Locate the cell with the specified text and output its (X, Y) center coordinate. 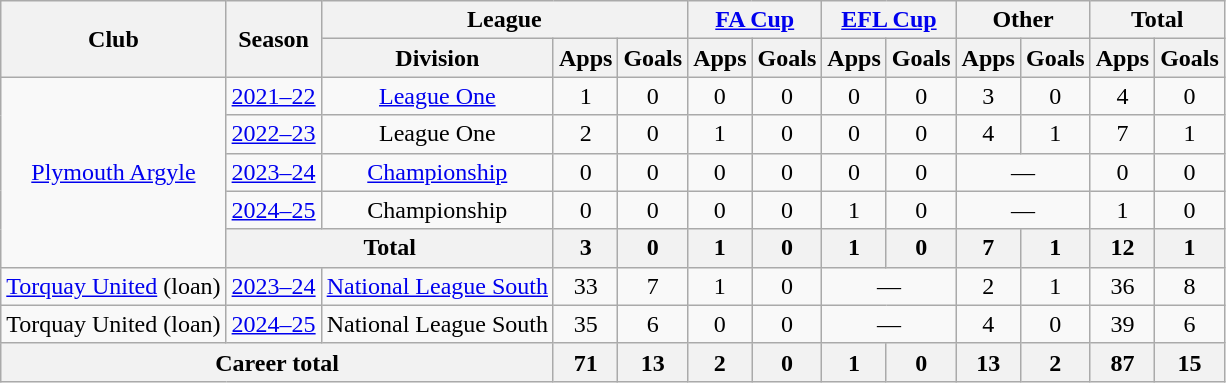
Season (274, 39)
36 (1122, 286)
Club (114, 39)
Plymouth Argyle (114, 172)
35 (585, 324)
12 (1122, 248)
15 (1190, 362)
2022–23 (274, 134)
Career total (278, 362)
33 (585, 286)
8 (1190, 286)
87 (1122, 362)
FA Cup (755, 20)
2021–22 (274, 96)
71 (585, 362)
EFL Cup (889, 20)
Other (1023, 20)
League (504, 20)
Division (437, 58)
39 (1122, 324)
